Extract the (x, y) coordinate from the center of the cell holding the provided text.  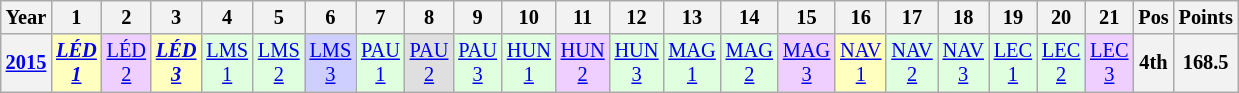
NAV2 (912, 63)
LÉD1 (76, 63)
MAG1 (692, 63)
1 (76, 17)
LEC2 (1061, 63)
2 (126, 17)
Points (1206, 17)
9 (478, 17)
HUN2 (583, 63)
11 (583, 17)
5 (279, 17)
HUN3 (637, 63)
12 (637, 17)
13 (692, 17)
4th (1153, 63)
15 (806, 17)
18 (964, 17)
NAV3 (964, 63)
17 (912, 17)
7 (380, 17)
3 (176, 17)
4 (227, 17)
168.5 (1206, 63)
MAG2 (750, 63)
LÉD2 (126, 63)
19 (1013, 17)
14 (750, 17)
HUN1 (529, 63)
MAG3 (806, 63)
PAU1 (380, 63)
LEC1 (1013, 63)
2015 (26, 63)
21 (1109, 17)
PAU3 (478, 63)
10 (529, 17)
PAU2 (430, 63)
6 (331, 17)
16 (860, 17)
8 (430, 17)
Pos (1153, 17)
20 (1061, 17)
LEC3 (1109, 63)
LMS1 (227, 63)
LÉD3 (176, 63)
LMS3 (331, 63)
Year (26, 17)
NAV1 (860, 63)
LMS2 (279, 63)
